Detect which cell encompasses the target text, then output its (x, y) center coordinate. 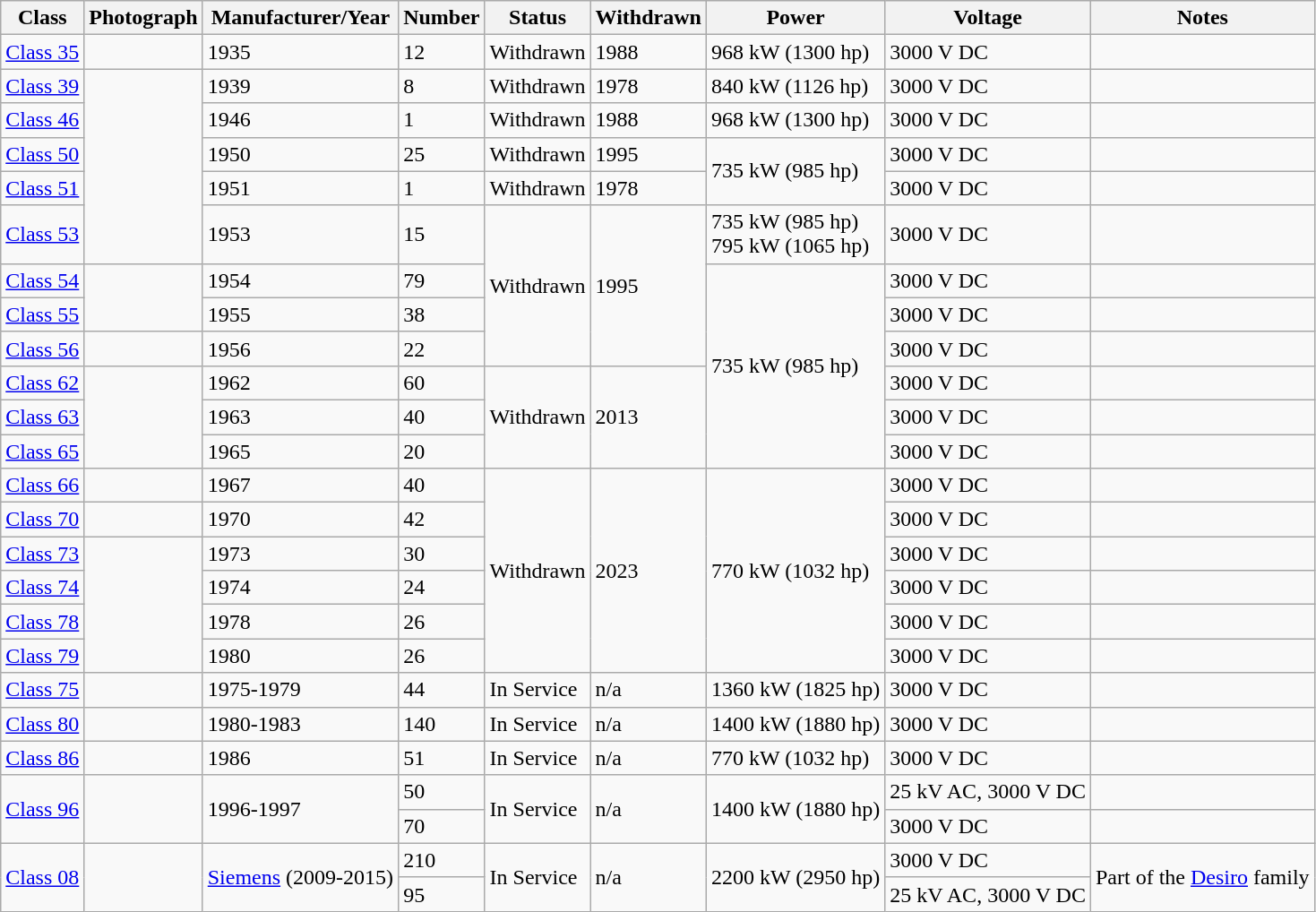
140 (442, 724)
Class 51 (43, 188)
1950 (300, 154)
2200 kW (2950 hp) (796, 877)
Class 86 (43, 758)
Class 74 (43, 588)
15 (442, 235)
Power (796, 18)
Class 75 (43, 690)
1967 (300, 486)
Class (43, 18)
Siemens (2009-2015) (300, 877)
Class 73 (43, 554)
30 (442, 554)
Part of the Desiro family (1202, 877)
Class 55 (43, 314)
840 kW (1126 hp) (796, 86)
1974 (300, 588)
Status (538, 18)
Class 63 (43, 417)
1953 (300, 235)
Class 53 (43, 235)
1996-1997 (300, 809)
1956 (300, 348)
Class 39 (43, 86)
Class 70 (43, 520)
Class 62 (43, 383)
Class 08 (43, 877)
1965 (300, 451)
1946 (300, 120)
Class 79 (43, 656)
60 (442, 383)
Class 46 (43, 120)
Class 66 (43, 486)
Class 96 (43, 809)
8 (442, 86)
210 (442, 860)
Class 35 (43, 52)
Class 54 (43, 280)
1975-1979 (300, 690)
1955 (300, 314)
2013 (649, 417)
Voltage (988, 18)
Photograph (143, 18)
1970 (300, 520)
1980-1983 (300, 724)
1935 (300, 52)
1951 (300, 188)
12 (442, 52)
25 (442, 154)
1939 (300, 86)
1980 (300, 656)
Notes (1202, 18)
Class 65 (43, 451)
22 (442, 348)
79 (442, 280)
1954 (300, 280)
1360 kW (1825 hp) (796, 690)
70 (442, 826)
2023 (649, 571)
38 (442, 314)
735 kW (985 hp)795 kW (1065 hp) (796, 235)
42 (442, 520)
Class 56 (43, 348)
Class 80 (43, 724)
Number (442, 18)
50 (442, 792)
1973 (300, 554)
95 (442, 894)
1986 (300, 758)
Class 78 (43, 622)
20 (442, 451)
44 (442, 690)
1963 (300, 417)
24 (442, 588)
51 (442, 758)
1962 (300, 383)
Class 50 (43, 154)
Manufacturer/Year (300, 18)
